Identify which cell holds the provided text, then report its (X, Y) central coordinate. 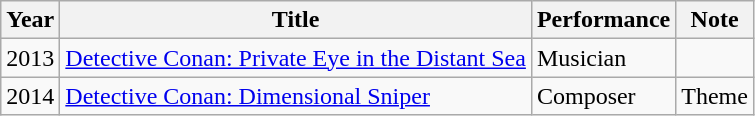
2013 (30, 58)
Theme (715, 96)
Year (30, 20)
Performance (603, 20)
Detective Conan: Dimensional Sniper (296, 96)
Title (296, 20)
Detective Conan: Private Eye in the Distant Sea (296, 58)
Composer (603, 96)
Note (715, 20)
2014 (30, 96)
Musician (603, 58)
